Extract the [x, y] coordinate from the center of the cell holding the provided text.  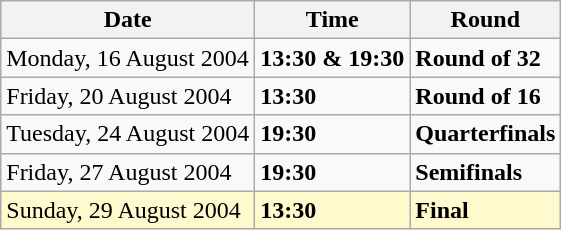
Final [486, 210]
Date [128, 20]
Round of 16 [486, 96]
13:30 & 19:30 [332, 58]
Quarterfinals [486, 134]
Sunday, 29 August 2004 [128, 210]
Monday, 16 August 2004 [128, 58]
Friday, 27 August 2004 [128, 172]
Round [486, 20]
Round of 32 [486, 58]
Time [332, 20]
Semifinals [486, 172]
Friday, 20 August 2004 [128, 96]
Tuesday, 24 August 2004 [128, 134]
